Detect which cell encompasses the target text, then output its (X, Y) center coordinate. 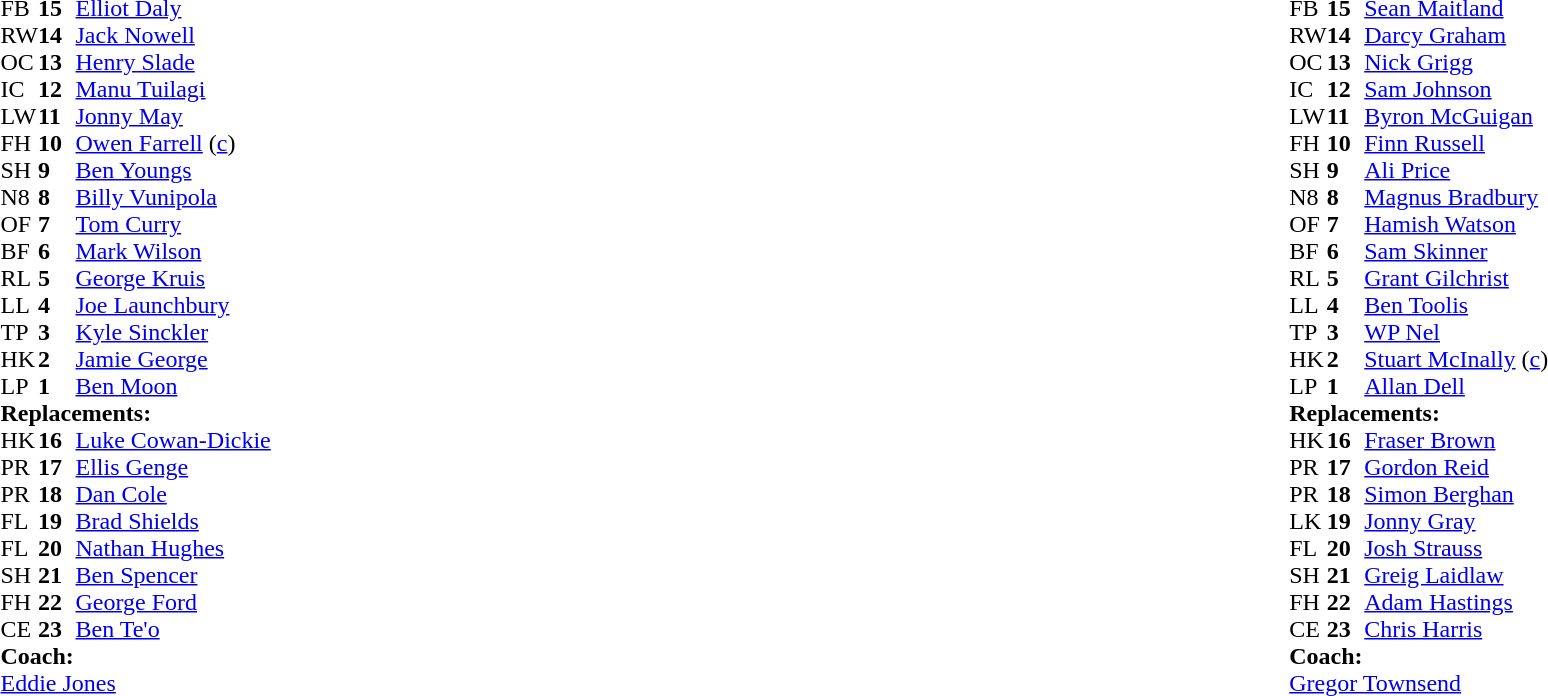
Chris Harris (1456, 630)
Nick Grigg (1456, 62)
Ellis Genge (174, 468)
Sam Skinner (1456, 252)
Allan Dell (1456, 386)
Jonny Gray (1456, 522)
Sam Johnson (1456, 90)
Hamish Watson (1456, 224)
Magnus Bradbury (1456, 198)
George Kruis (174, 278)
Brad Shields (174, 522)
Kyle Sinckler (174, 332)
Stuart McInally (c) (1456, 360)
Greig Laidlaw (1456, 576)
Billy Vunipola (174, 198)
Manu Tuilagi (174, 90)
LK (1308, 522)
Ben Toolis (1456, 306)
Ali Price (1456, 170)
Jamie George (174, 360)
Fraser Brown (1456, 440)
Josh Strauss (1456, 548)
Jack Nowell (174, 36)
George Ford (174, 602)
Tom Curry (174, 224)
Ben Youngs (174, 170)
Ben Te'o (174, 630)
WP Nel (1456, 332)
Gordon Reid (1456, 468)
Henry Slade (174, 62)
Joe Launchbury (174, 306)
Luke Cowan-Dickie (174, 440)
Darcy Graham (1456, 36)
Simon Berghan (1456, 494)
Adam Hastings (1456, 602)
Finn Russell (1456, 144)
Byron McGuigan (1456, 116)
Grant Gilchrist (1456, 278)
Mark Wilson (174, 252)
Dan Cole (174, 494)
Ben Spencer (174, 576)
Ben Moon (174, 386)
Nathan Hughes (174, 548)
Jonny May (174, 116)
Owen Farrell (c) (174, 144)
